Find where the given text appears and provide that cell's center as (x, y) coordinate. 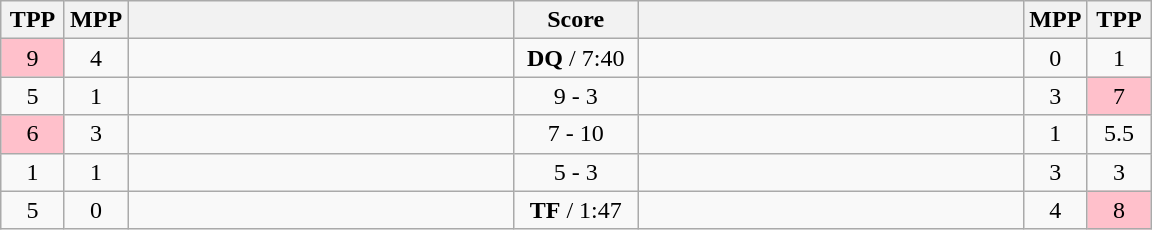
5 - 3 (576, 172)
9 - 3 (576, 96)
TF / 1:47 (576, 210)
8 (1119, 210)
5.5 (1119, 134)
DQ / 7:40 (576, 58)
Score (576, 20)
7 - 10 (576, 134)
6 (33, 134)
9 (33, 58)
7 (1119, 96)
